Identify which cell holds the provided text, then report its (X, Y) central coordinate. 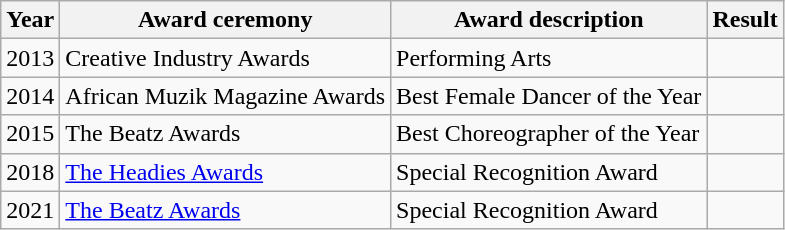
African Muzik Magazine Awards (226, 96)
2018 (30, 172)
Best Choreographer of the Year (549, 134)
2015 (30, 134)
Result (745, 20)
Year (30, 20)
Creative Industry Awards (226, 58)
2013 (30, 58)
Best Female Dancer of the Year (549, 96)
Performing Arts (549, 58)
The Headies Awards (226, 172)
2014 (30, 96)
Award ceremony (226, 20)
Award description (549, 20)
2021 (30, 210)
